Detect which cell encompasses the target text, then output its (x, y) center coordinate. 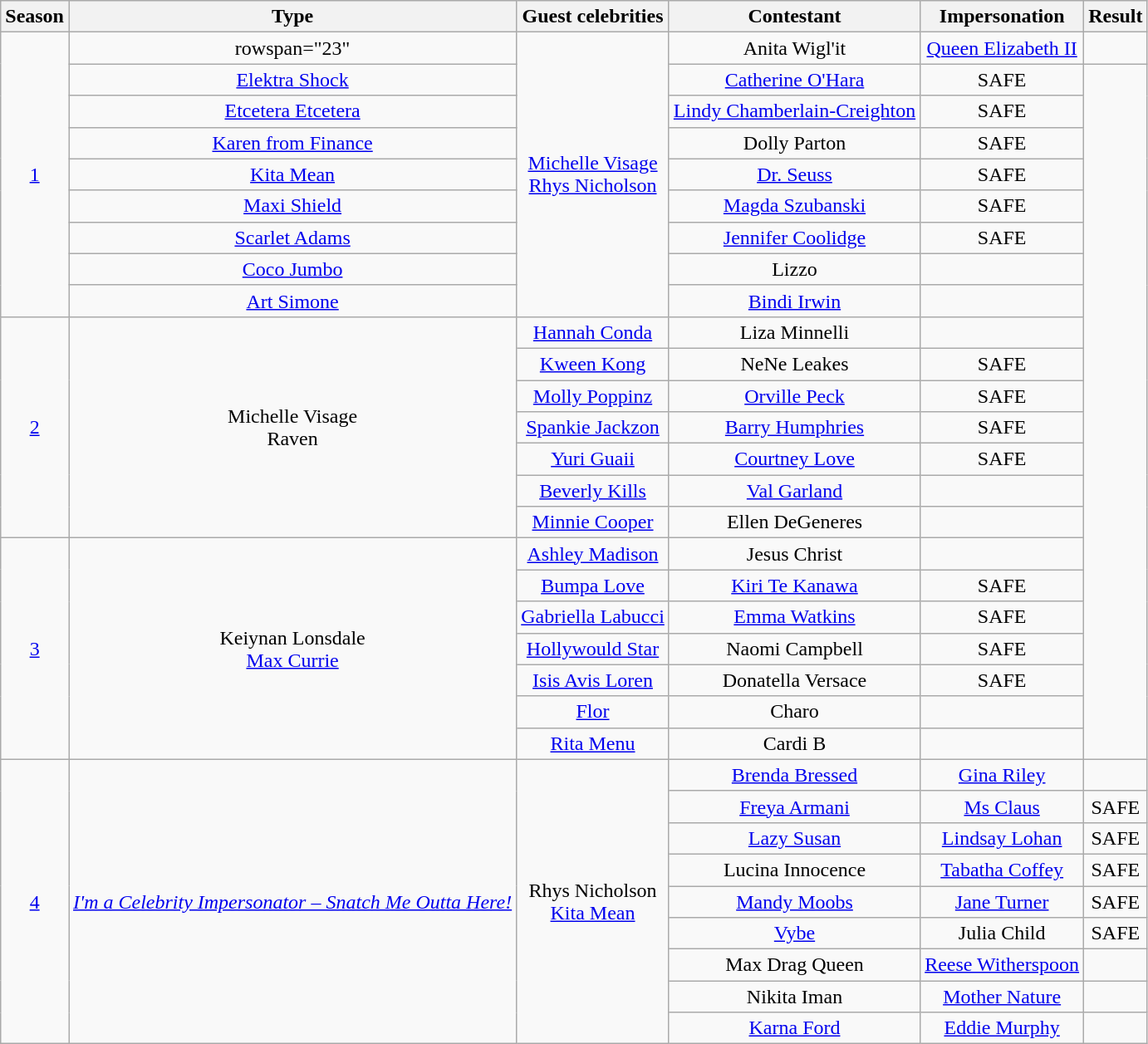
Jennifer Coolidge (794, 238)
Dr. Seuss (794, 174)
Charo (794, 712)
Etcetera Etcetera (292, 111)
Result (1116, 17)
Courtney Love (794, 459)
Lizzo (794, 269)
Type (292, 17)
Liza Minnelli (794, 332)
Contestant (794, 17)
Hannah Conda (593, 332)
Michelle VisageRaven (292, 427)
Reese Witherspoon (1002, 965)
Isis Avis Loren (593, 680)
2 (35, 427)
Karen from Finance (292, 143)
Elektra Shock (292, 80)
Val Garland (794, 491)
Rita Menu (593, 743)
Dolly Parton (794, 143)
Cardi B (794, 743)
Eddie Murphy (1002, 1028)
Impersonation (1002, 17)
Catherine O'Hara (794, 80)
Naomi Campbell (794, 649)
Barry Humphries (794, 428)
Lindsay Lohan (1002, 838)
Gabriella Labucci (593, 617)
Max Drag Queen (794, 965)
Donatella Versace (794, 680)
Anita Wigl'it (794, 48)
Emma Watkins (794, 617)
3 (35, 649)
Mandy Moobs (794, 901)
Maxi Shield (292, 206)
Ms Claus (1002, 806)
Orville Peck (794, 396)
Rhys NicholsonKita Mean (593, 902)
Kween Kong (593, 364)
Ellen DeGeneres (794, 522)
Kita Mean (292, 174)
Season (35, 17)
Freya Armani (794, 806)
Tabatha Coffey (1002, 870)
Jesus Christ (794, 554)
1 (35, 174)
Lazy Susan (794, 838)
Keiynan LonsdaleMax Currie (292, 649)
Molly Poppinz (593, 396)
Brenda Bressed (794, 775)
Beverly Kills (593, 491)
Minnie Cooper (593, 522)
I'm a Celebrity Impersonator – Snatch Me Outta Here! (292, 902)
Michelle VisageRhys Nicholson (593, 174)
Nikita Iman (794, 997)
4 (35, 902)
Scarlet Adams (292, 238)
NeNe Leakes (794, 364)
Queen Elizabeth II (1002, 48)
Bumpa Love (593, 586)
Vybe (794, 934)
Mother Nature (1002, 997)
Flor (593, 712)
Julia Child (1002, 934)
Guest celebrities (593, 17)
Bindi Irwin (794, 301)
Jane Turner (1002, 901)
Ashley Madison (593, 554)
Hollywould Star (593, 649)
Gina Riley (1002, 775)
Lucina Innocence (794, 870)
Yuri Guaii (593, 459)
Karna Ford (794, 1028)
Kiri Te Kanawa (794, 586)
rowspan="23" (292, 48)
Coco Jumbo (292, 269)
Art Simone (292, 301)
Magda Szubanski (794, 206)
Spankie Jackzon (593, 428)
Lindy Chamberlain-Creighton (794, 111)
